Search for the cell housing the specified text and yield its (x, y) center coordinate. 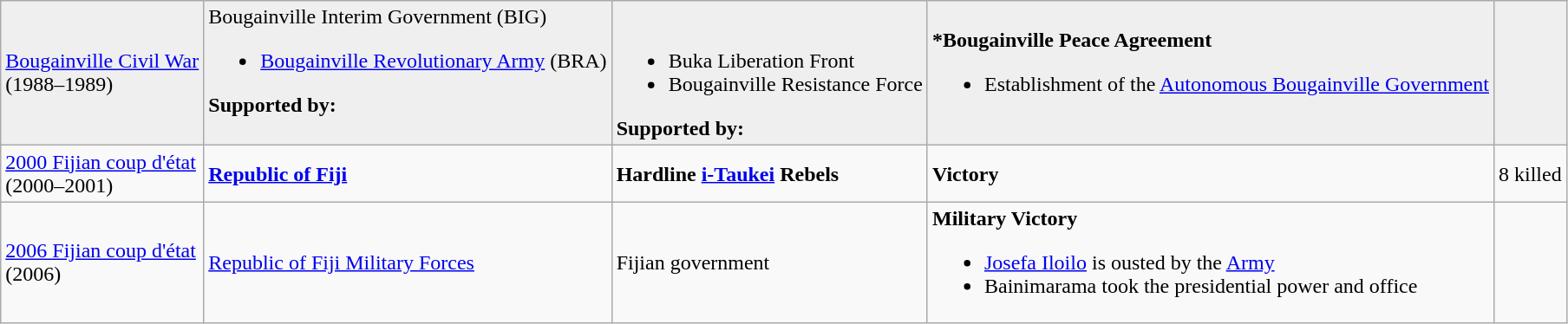
Buka Liberation FrontBougainville Resistance ForceSupported by: (769, 73)
*Bougainville Peace AgreementEstablishment of the Autonomous Bougainville Government (1211, 73)
8 killed (1530, 173)
2006 Fijian coup d'état(2006) (102, 262)
Republic of Fiji (408, 173)
Military VictoryJosefa Iloilo is ousted by the ArmyBainimarama took the presidential power and office (1211, 262)
Hardline i-Taukei Rebels (769, 173)
Bougainville Civil War(1988–1989) (102, 73)
2000 Fijian coup d'état(2000–2001) (102, 173)
Victory (1211, 173)
Fijian government (769, 262)
Bougainville Interim Government (BIG)Bougainville Revolutionary Army (BRA)Supported by: (408, 73)
Republic of Fiji Military Forces (408, 262)
